Return the [X, Y] coordinate for the center point of the cell that contains the specified text.  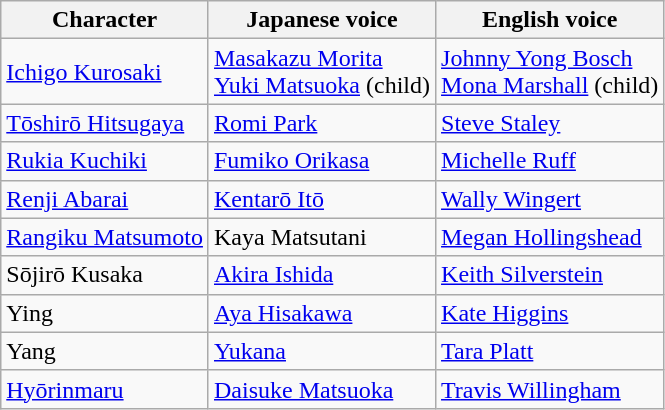
Japanese voice [322, 20]
Kate Higgins [550, 313]
Rangiku Matsumoto [105, 237]
Tara Platt [550, 351]
Kentarō Itō [322, 199]
Yang [105, 351]
Wally Wingert [550, 199]
Ichigo Kurosaki [105, 72]
Masakazu MoritaYuki Matsuoka (child) [322, 72]
Fumiko Orikasa [322, 161]
Kaya Matsutani [322, 237]
Steve Staley [550, 123]
Rukia Kuchiki [105, 161]
Michelle Ruff [550, 161]
Travis Willingham [550, 389]
Daisuke Matsuoka [322, 389]
Akira Ishida [322, 275]
English voice [550, 20]
Megan Hollingshead [550, 237]
Romi Park [322, 123]
Johnny Yong BoschMona Marshall (child) [550, 72]
Keith Silverstein [550, 275]
Yukana [322, 351]
Hyōrinmaru [105, 389]
Sōjirō Kusaka [105, 275]
Aya Hisakawa [322, 313]
Renji Abarai [105, 199]
Ying [105, 313]
Tōshirō Hitsugaya [105, 123]
Character [105, 20]
